Find where the given text appears and provide that cell's center as (x, y) coordinate. 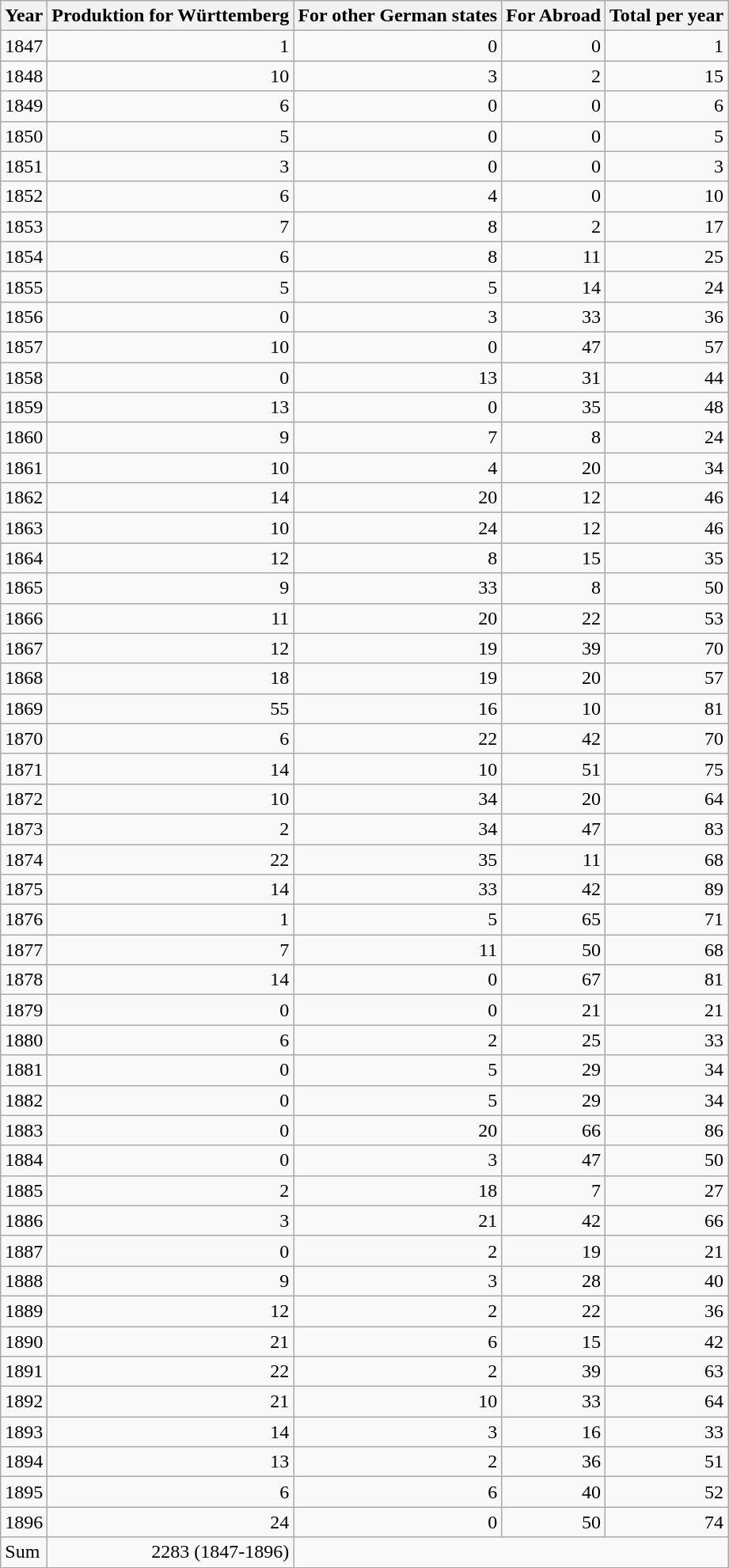
1880 (24, 1040)
1883 (24, 1130)
1847 (24, 46)
1871 (24, 769)
1887 (24, 1251)
83 (666, 829)
1864 (24, 558)
44 (666, 378)
27 (666, 1190)
1881 (24, 1070)
1894 (24, 1462)
1891 (24, 1372)
1851 (24, 166)
1873 (24, 829)
75 (666, 769)
1877 (24, 950)
1885 (24, 1190)
48 (666, 408)
28 (554, 1281)
1884 (24, 1160)
1859 (24, 408)
31 (554, 378)
1872 (24, 799)
1853 (24, 226)
Produktion for Württemberg (171, 16)
2283 (1847-1896) (171, 1552)
1867 (24, 648)
1866 (24, 618)
63 (666, 1372)
1865 (24, 588)
65 (554, 920)
Total per year (666, 16)
1849 (24, 106)
89 (666, 890)
Year (24, 16)
53 (666, 618)
1862 (24, 498)
For other German states (397, 16)
1868 (24, 678)
1896 (24, 1522)
1850 (24, 136)
1856 (24, 317)
1855 (24, 287)
For Abroad (554, 16)
1892 (24, 1402)
1854 (24, 256)
1863 (24, 528)
71 (666, 920)
1890 (24, 1342)
1879 (24, 1010)
1874 (24, 859)
1857 (24, 347)
1893 (24, 1432)
1875 (24, 890)
1858 (24, 378)
67 (554, 980)
17 (666, 226)
86 (666, 1130)
55 (171, 708)
1861 (24, 468)
74 (666, 1522)
1878 (24, 980)
52 (666, 1492)
1852 (24, 196)
1886 (24, 1221)
1888 (24, 1281)
1889 (24, 1311)
1869 (24, 708)
1860 (24, 438)
Sum (24, 1552)
1870 (24, 738)
1895 (24, 1492)
1876 (24, 920)
1848 (24, 76)
1882 (24, 1100)
